Pinpoint the cell where the given text exists, returning its [X, Y] midpoint coordinate. 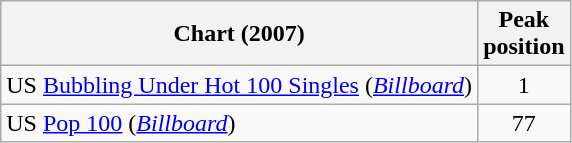
Peakposition [524, 34]
Chart (2007) [240, 34]
US Pop 100 (Billboard) [240, 123]
US Bubbling Under Hot 100 Singles (Billboard) [240, 85]
77 [524, 123]
1 [524, 85]
